Identify which cell holds the provided text, then report its (X, Y) central coordinate. 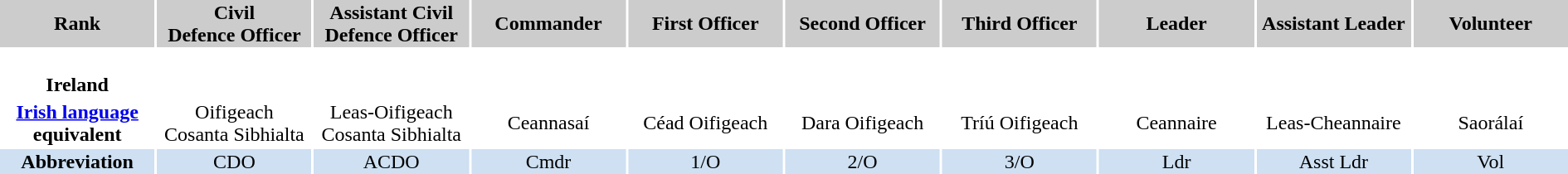
Assistant Leader (1333, 23)
Abbreviation (77, 162)
Ireland (77, 73)
ACDO (392, 162)
Civil Defence Officer (234, 23)
Cmdr (548, 162)
Saorálaí (1491, 123)
First Officer (705, 23)
Dara Oifigeach (862, 123)
Tríú Oifigeach (1020, 123)
Leas-Cheannaire (1333, 123)
Second Officer (862, 23)
Ceannasaí (548, 123)
Volunteer (1491, 23)
Commander (548, 23)
Ceannaire (1176, 123)
Oifigeach Cosanta Sibhialta (234, 123)
Céad Oifigeach (705, 123)
1/O (705, 162)
CDO (234, 162)
Rank (77, 23)
2/O (862, 162)
Irish language equivalent (77, 123)
Ldr (1176, 162)
Third Officer (1020, 23)
Asst Ldr (1333, 162)
Leader (1176, 23)
3/O (1020, 162)
Assistant Civil Defence Officer (392, 23)
Leas-Oifigeach Cosanta Sibhialta (392, 123)
Vol (1491, 162)
